Search for the cell housing the specified text and yield its (x, y) center coordinate. 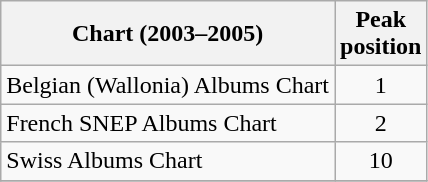
Swiss Albums Chart (168, 161)
Belgian (Wallonia) Albums Chart (168, 85)
French SNEP Albums Chart (168, 123)
Peakposition (380, 34)
1 (380, 85)
10 (380, 161)
Chart (2003–2005) (168, 34)
2 (380, 123)
